For the text-containing cell, return its midpoint in (X, Y) coordinate format. 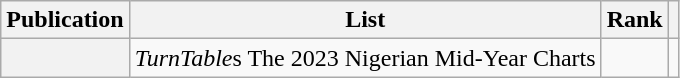
Publication (65, 20)
TurnTables The 2023 Nigerian Mid-Year Charts (365, 58)
Rank (634, 20)
List (365, 20)
